From the cell containing the given text, extract its center point as [x, y] coordinate. 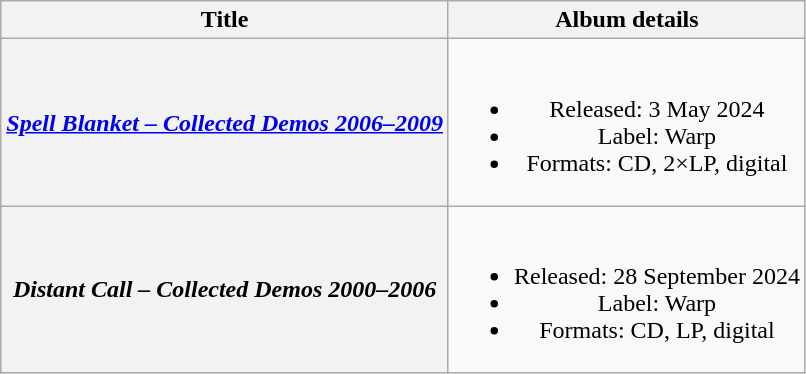
Released: 28 September 2024Label: WarpFormats: CD, LP, digital [626, 290]
Album details [626, 20]
Released: 3 May 2024Label: WarpFormats: CD, 2×LP, digital [626, 122]
Title [225, 20]
Spell Blanket – Collected Demos 2006–2009 [225, 122]
Distant Call – Collected Demos 2000–2006 [225, 290]
